Capture the cell that displays the provided text and extract its [x, y] central coordinate. 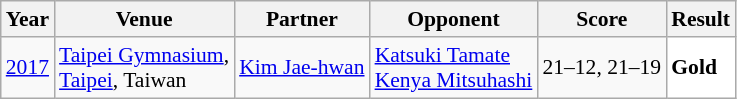
Result [700, 19]
Year [28, 19]
Score [602, 19]
21–12, 21–19 [602, 68]
Katsuki Tamate Kenya Mitsuhashi [454, 68]
2017 [28, 68]
Partner [302, 19]
Gold [700, 68]
Opponent [454, 19]
Venue [144, 19]
Kim Jae-hwan [302, 68]
Taipei Gymnasium,Taipei, Taiwan [144, 68]
